Locate the cell with the specified text and output its [X, Y] center coordinate. 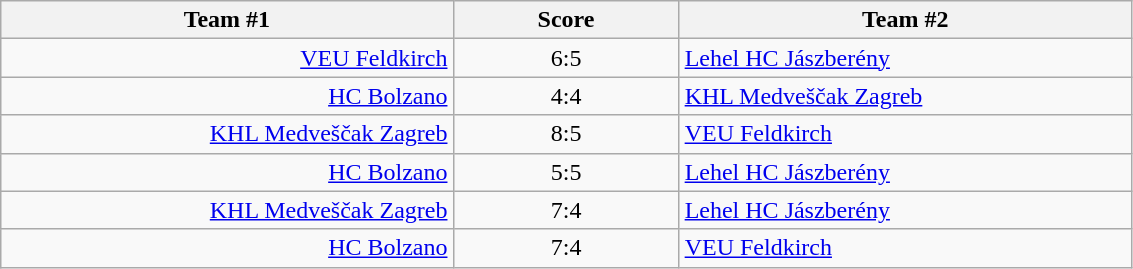
Team #1 [227, 20]
8:5 [566, 134]
Score [566, 20]
Team #2 [905, 20]
5:5 [566, 172]
4:4 [566, 96]
6:5 [566, 58]
